From the cell containing the given text, extract its center point as [x, y] coordinate. 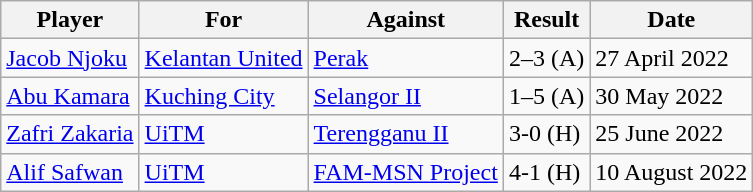
3-0 (H) [546, 134]
1–5 (A) [546, 96]
2–3 (A) [546, 58]
Kelantan United [224, 58]
30 May 2022 [672, 96]
FAM-MSN Project [406, 172]
27 April 2022 [672, 58]
Alif Safwan [70, 172]
4-1 (H) [546, 172]
Against [406, 20]
Result [546, 20]
10 August 2022 [672, 172]
For [224, 20]
Player [70, 20]
Jacob Njoku [70, 58]
Perak [406, 58]
Terengganu II [406, 134]
25 June 2022 [672, 134]
Date [672, 20]
Abu Kamara [70, 96]
Kuching City [224, 96]
Zafri Zakaria [70, 134]
Selangor II [406, 96]
